Detect which cell encompasses the target text, then output its (X, Y) center coordinate. 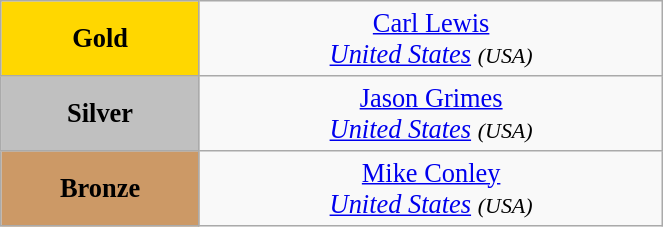
Jason GrimesUnited States (USA) (430, 112)
Gold (100, 38)
Mike ConleyUnited States (USA) (430, 188)
Silver (100, 112)
Carl LewisUnited States (USA) (430, 38)
Bronze (100, 188)
